Locate the cell with the specified text and output its [x, y] center coordinate. 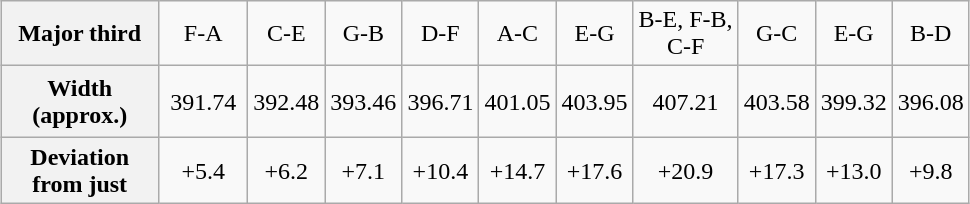
A-C [518, 34]
407.21 [686, 102]
392.48 [286, 102]
399.32 [854, 102]
+17.6 [594, 170]
396.71 [440, 102]
G-C [776, 34]
393.46 [364, 102]
+6.2 [286, 170]
403.95 [594, 102]
B-E, F-B, C-F [686, 34]
D-F [440, 34]
C-E [286, 34]
401.05 [518, 102]
Deviationfrom just [80, 170]
+7.1 [364, 170]
+5.4 [204, 170]
396.08 [930, 102]
+17.3 [776, 170]
403.58 [776, 102]
+14.7 [518, 170]
Width(approx.) [80, 102]
+20.9 [686, 170]
391.74 [204, 102]
+9.8 [930, 170]
+13.0 [854, 170]
F-A [204, 34]
+10.4 [440, 170]
Major third [80, 34]
G-B [364, 34]
B-D [930, 34]
